Extract the (X, Y) coordinate from the center of the cell holding the provided text.  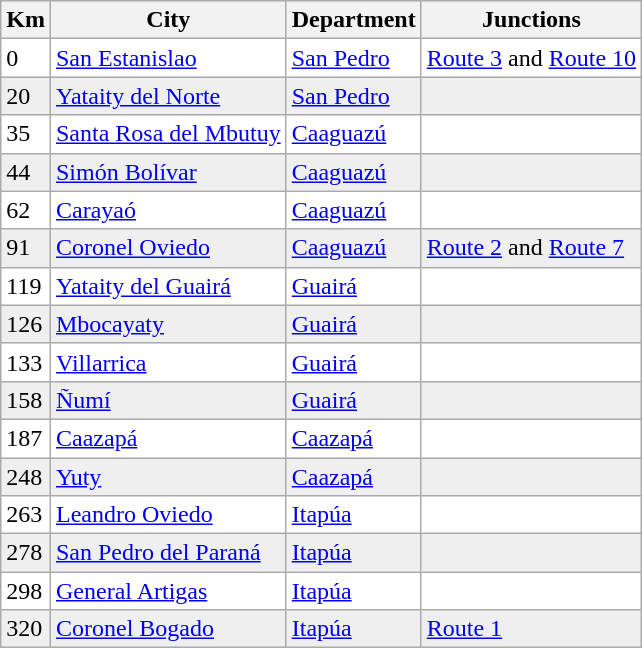
Yuty (168, 477)
Carayaó (168, 210)
187 (26, 438)
Route 1 (531, 629)
133 (26, 362)
Coronel Oviedo (168, 248)
158 (26, 400)
62 (26, 210)
35 (26, 134)
126 (26, 324)
Ñumí (168, 400)
248 (26, 477)
Mbocayaty (168, 324)
San Pedro del Paraná (168, 553)
Department (354, 20)
General Artigas (168, 591)
320 (26, 629)
91 (26, 248)
278 (26, 553)
Coronel Bogado (168, 629)
20 (26, 96)
Route 3 and Route 10 (531, 58)
Yataity del Guairá (168, 286)
City (168, 20)
Route 2 and Route 7 (531, 248)
263 (26, 515)
Leandro Oviedo (168, 515)
44 (26, 172)
Junctions (531, 20)
Villarrica (168, 362)
San Estanislao (168, 58)
298 (26, 591)
Simón Bolívar (168, 172)
0 (26, 58)
Yataity del Norte (168, 96)
119 (26, 286)
Santa Rosa del Mbutuy (168, 134)
Km (26, 20)
